Find where the given text appears and provide that cell's center as [x, y] coordinate. 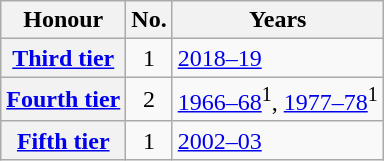
Fifth tier [64, 140]
2 [149, 100]
Honour [64, 20]
2002–03 [278, 140]
No. [149, 20]
1966–681, 1977–781 [278, 100]
2018–19 [278, 58]
Years [278, 20]
Third tier [64, 58]
Fourth tier [64, 100]
